Scan for the cell matching the given text and deliver its [x, y] coordinate at center. 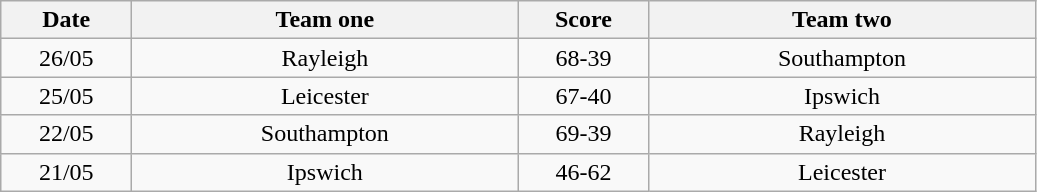
Team one [325, 20]
68-39 [584, 58]
21/05 [66, 172]
25/05 [66, 96]
46-62 [584, 172]
Score [584, 20]
67-40 [584, 96]
26/05 [66, 58]
22/05 [66, 134]
69-39 [584, 134]
Date [66, 20]
Team two [842, 20]
